Capture the cell that displays the provided text and extract its [x, y] central coordinate. 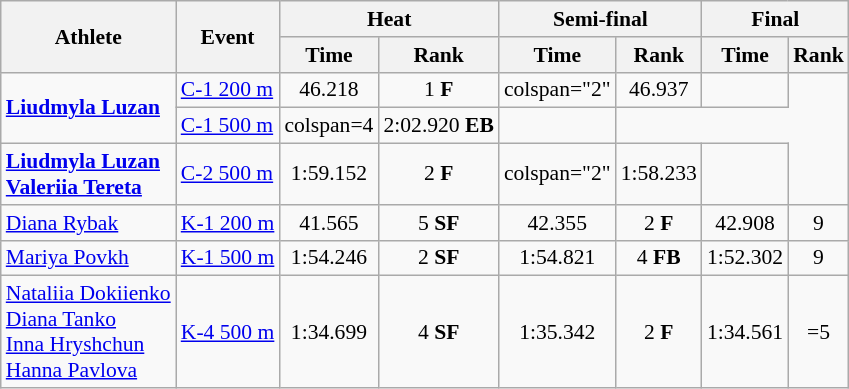
1:34.699 [328, 332]
1:54.821 [558, 258]
C-1 500 m [228, 126]
Liudmyla Luzan [88, 108]
4 SF [438, 332]
K-4 500 m [228, 332]
C-1 200 m [228, 90]
46.937 [659, 90]
1:59.152 [328, 174]
Heat [389, 19]
42.908 [745, 223]
5 SF [438, 223]
42.355 [558, 223]
Liudmyla LuzanValeriia Tereta [88, 174]
4 FB [659, 258]
K-1 200 m [228, 223]
46.218 [328, 90]
1 F [438, 90]
=5 [818, 332]
Mariya Povkh [88, 258]
colspan=4 [328, 126]
K-1 500 m [228, 258]
Athlete [88, 36]
Nataliia DokiienkoDiana TankoInna HryshchunHanna Pavlova [88, 332]
2 SF [438, 258]
2:02.920 EB [438, 126]
Final [776, 19]
Semi-final [600, 19]
41.565 [328, 223]
1:34.561 [745, 332]
1:35.342 [558, 332]
1:52.302 [745, 258]
1:54.246 [328, 258]
1:58.233 [659, 174]
C-2 500 m [228, 174]
Diana Rybak [88, 223]
Event [228, 36]
